From the cell containing the given text, extract its center point as (X, Y) coordinate. 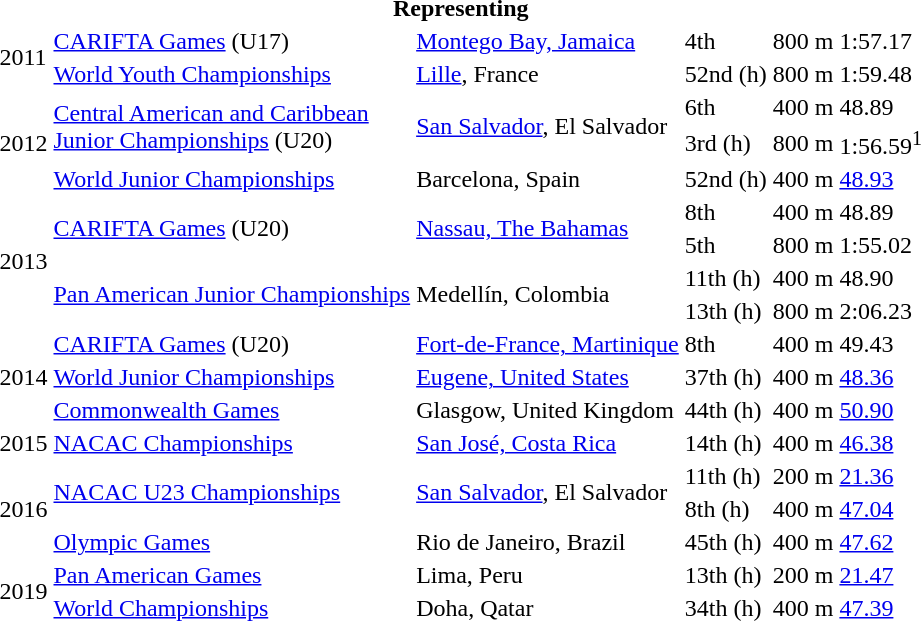
Medellín, Colombia (548, 294)
Glasgow, United Kingdom (548, 410)
5th (726, 245)
Lille, France (548, 74)
Commonwealth Games (232, 410)
37th (h) (726, 377)
NACAC U23 Championships (232, 492)
Pan American Junior Championships (232, 294)
44th (h) (726, 410)
Olympic Games (232, 542)
Lima, Peru (548, 575)
NACAC Championships (232, 443)
Eugene, United States (548, 377)
World Youth Championships (232, 74)
CARIFTA Games (U17) (232, 41)
San José, Costa Rica (548, 443)
4th (726, 41)
Montego Bay, Jamaica (548, 41)
Central American and CaribbeanJunior Championships (U20) (232, 126)
Rio de Janeiro, Brazil (548, 542)
Barcelona, Spain (548, 179)
Pan American Games (232, 575)
45th (h) (726, 542)
6th (726, 107)
Nassau, The Bahamas (548, 228)
8th (h) (726, 509)
14th (h) (726, 443)
Fort-de-France, Martinique (548, 344)
3rd (h) (726, 143)
